Identify which cell holds the provided text, then report its [X, Y] central coordinate. 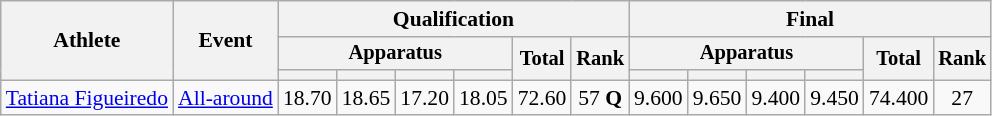
Athlete [87, 40]
18.70 [308, 98]
18.05 [484, 98]
Tatiana Figueiredo [87, 98]
9.400 [776, 98]
Final [810, 19]
72.60 [542, 98]
27 [962, 98]
Qualification [454, 19]
All-around [226, 98]
74.400 [898, 98]
Event [226, 40]
9.450 [834, 98]
9.600 [658, 98]
17.20 [424, 98]
18.65 [366, 98]
57 Q [600, 98]
9.650 [718, 98]
